Detect which cell encompasses the target text, then output its [X, Y] center coordinate. 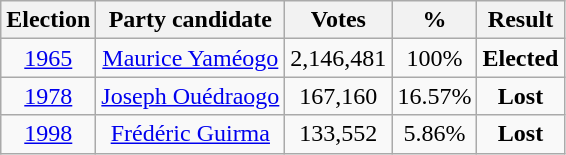
167,160 [338, 96]
Election [48, 20]
Maurice Yaméogo [190, 58]
% [434, 20]
Frédéric Guirma [190, 134]
5.86% [434, 134]
100% [434, 58]
2,146,481 [338, 58]
Elected [520, 58]
1978 [48, 96]
Party candidate [190, 20]
1998 [48, 134]
Joseph Ouédraogo [190, 96]
Votes [338, 20]
16.57% [434, 96]
133,552 [338, 134]
Result [520, 20]
1965 [48, 58]
